Determine the (X, Y) coordinate at the center of the cell enclosing the given text.  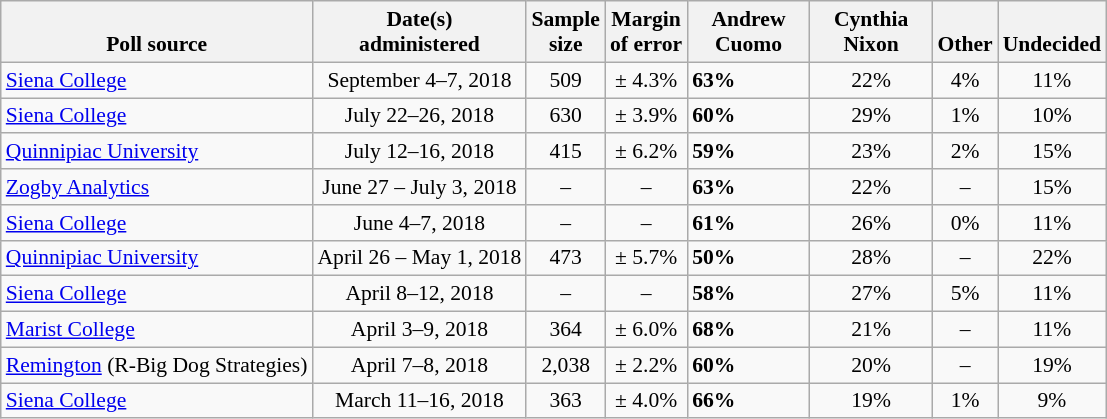
Other (964, 32)
Zogby Analytics (157, 187)
2,038 (565, 365)
Undecided (1052, 32)
58% (748, 294)
September 4–7, 2018 (419, 80)
5% (964, 294)
June 4–7, 2018 (419, 223)
9% (1052, 401)
± 4.0% (646, 401)
± 2.2% (646, 365)
4% (964, 80)
61% (748, 223)
March 11–16, 2018 (419, 401)
April 26 – May 1, 2018 (419, 258)
2% (964, 152)
28% (872, 258)
± 6.0% (646, 330)
29% (872, 116)
26% (872, 223)
59% (748, 152)
27% (872, 294)
CynthiaNixon (872, 32)
21% (872, 330)
Date(s)administered (419, 32)
Remington (R-Big Dog Strategies) (157, 365)
July 12–16, 2018 (419, 152)
Marginof error (646, 32)
April 7–8, 2018 (419, 365)
± 3.9% (646, 116)
0% (964, 223)
± 6.2% (646, 152)
415 (565, 152)
April 3–9, 2018 (419, 330)
Marist College (157, 330)
363 (565, 401)
66% (748, 401)
± 4.3% (646, 80)
473 (565, 258)
68% (748, 330)
July 22–26, 2018 (419, 116)
630 (565, 116)
364 (565, 330)
April 8–12, 2018 (419, 294)
23% (872, 152)
June 27 – July 3, 2018 (419, 187)
± 5.7% (646, 258)
50% (748, 258)
20% (872, 365)
AndrewCuomo (748, 32)
Poll source (157, 32)
509 (565, 80)
10% (1052, 116)
Samplesize (565, 32)
